Locate the cell with the specified text and output its (x, y) center coordinate. 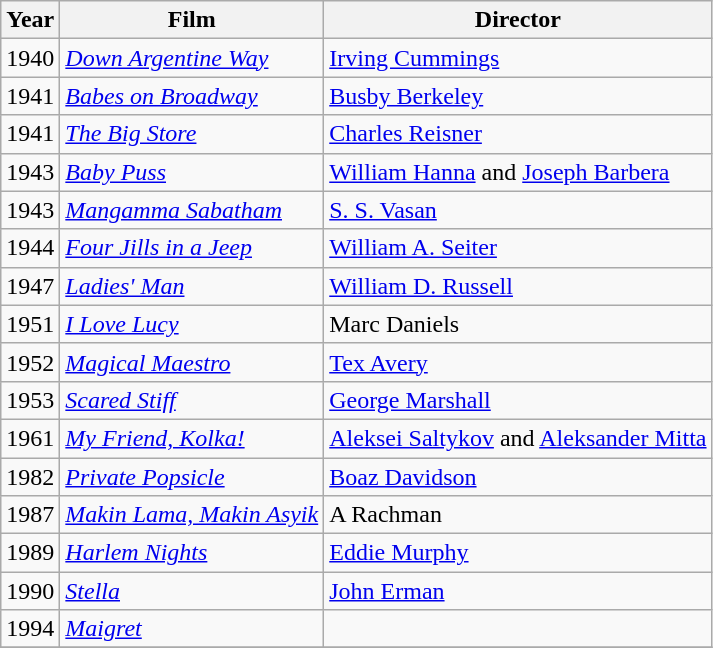
1951 (30, 324)
My Friend, Kolka! (192, 438)
Tex Avery (518, 362)
William D. Russell (518, 286)
Boaz Davidson (518, 477)
William Hanna and Joseph Barbera (518, 172)
S. S. Vasan (518, 210)
1990 (30, 591)
1953 (30, 400)
Baby Puss (192, 172)
Private Popsicle (192, 477)
Busby Berkeley (518, 96)
A Rachman (518, 515)
1987 (30, 515)
Scared Stiff (192, 400)
I Love Lucy (192, 324)
1982 (30, 477)
Mangamma Sabatham (192, 210)
Aleksei Saltykov and Aleksander Mitta (518, 438)
Ladies' Man (192, 286)
Film (192, 20)
Year (30, 20)
George Marshall (518, 400)
Director (518, 20)
Makin Lama, Makin Asyik (192, 515)
William A. Seiter (518, 248)
Harlem Nights (192, 553)
1940 (30, 58)
1989 (30, 553)
1994 (30, 629)
1952 (30, 362)
Down Argentine Way (192, 58)
Marc Daniels (518, 324)
1944 (30, 248)
Maigret (192, 629)
1947 (30, 286)
Eddie Murphy (518, 553)
Magical Maestro (192, 362)
Irving Cummings (518, 58)
Charles Reisner (518, 134)
1961 (30, 438)
Four Jills in a Jeep (192, 248)
The Big Store (192, 134)
Babes on Broadway (192, 96)
Stella (192, 591)
John Erman (518, 591)
